Extract the [X, Y] coordinate from the center of the cell holding the provided text.  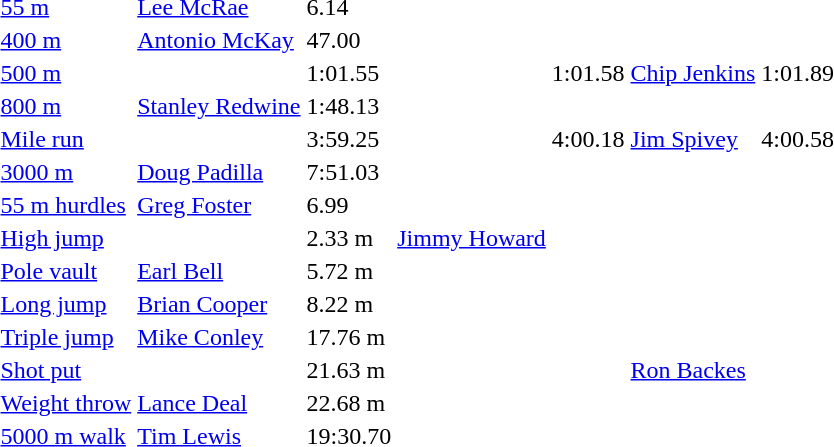
7:51.03 [349, 172]
Greg Foster [219, 205]
Chip Jenkins [693, 73]
Jimmy Howard [472, 238]
5.72 m [349, 271]
22.68 m [349, 403]
1:01.55 [349, 73]
1:48.13 [349, 106]
Doug Padilla [219, 172]
Earl Bell [219, 271]
Antonio McKay [219, 40]
3:59.25 [349, 139]
Ron Backes [693, 370]
Jim Spivey [693, 139]
21.63 m [349, 370]
47.00 [349, 40]
6.99 [349, 205]
Stanley Redwine [219, 106]
17.76 m [349, 337]
1:01.58 [588, 73]
8.22 m [349, 304]
Brian Cooper [219, 304]
2.33 m [349, 238]
Lance Deal [219, 403]
Mike Conley [219, 337]
4:00.18 [588, 139]
